Search for the cell housing the specified text and yield its [x, y] center coordinate. 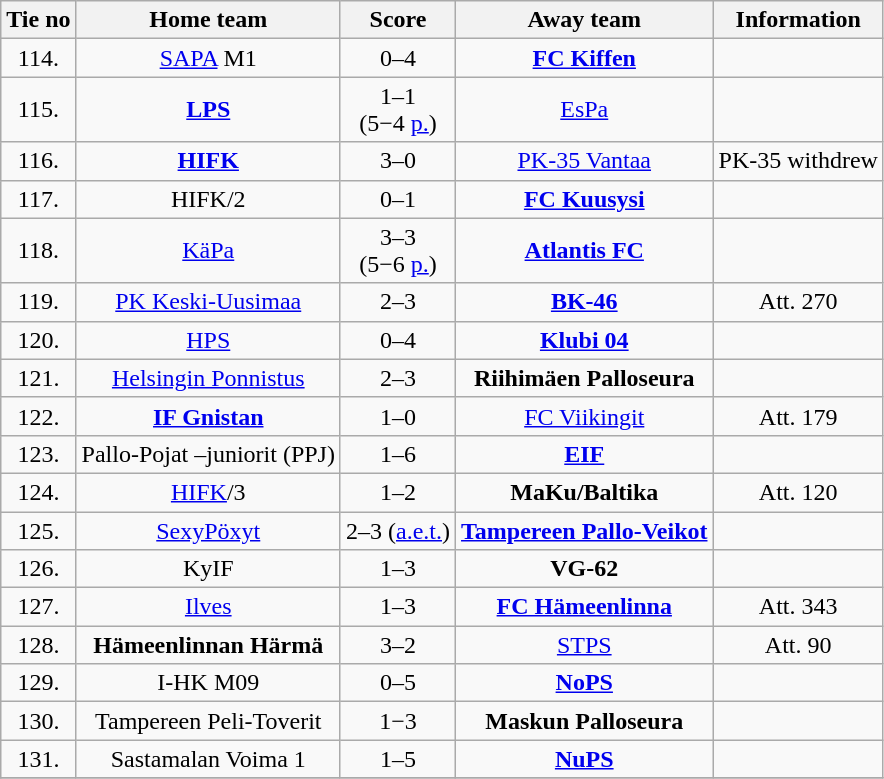
1–0 [398, 416]
128. [38, 645]
Sastamalan Voima 1 [208, 759]
HIFK/3 [208, 492]
FC Hämeenlinna [585, 607]
3–3(5−6 p.) [398, 250]
Att. 90 [798, 645]
130. [38, 721]
NoPS [585, 683]
BK-46 [585, 302]
EIF [585, 454]
KyIF [208, 569]
1–2 [398, 492]
124. [38, 492]
131. [38, 759]
Information [798, 20]
1–5 [398, 759]
123. [38, 454]
115. [38, 110]
Score [398, 20]
Home team [208, 20]
Ilves [208, 607]
Att. 343 [798, 607]
SAPA M1 [208, 58]
VG-62 [585, 569]
HIFK/2 [208, 199]
Riihimäen Palloseura [585, 378]
0–5 [398, 683]
Helsingin Ponnistus [208, 378]
Away team [585, 20]
IF Gnistan [208, 416]
Tie no [38, 20]
Att. 270 [798, 302]
126. [38, 569]
KäPa [208, 250]
Tampereen Pallo-Veikot [585, 531]
NuPS [585, 759]
STPS [585, 645]
HIFK [208, 161]
3–0 [398, 161]
PK-35 Vantaa [585, 161]
118. [38, 250]
0–1 [398, 199]
HPS [208, 340]
1−3 [398, 721]
FC Kuusysi [585, 199]
FC Viikingit [585, 416]
116. [38, 161]
Att. 179 [798, 416]
129. [38, 683]
LPS [208, 110]
120. [38, 340]
Tampereen Peli-Toverit [208, 721]
FC Kiffen [585, 58]
EsPa [585, 110]
I-HK M09 [208, 683]
1–1(5−4 p.) [398, 110]
PK-35 withdrew [798, 161]
Hämeenlinnan Härmä [208, 645]
122. [38, 416]
119. [38, 302]
PK Keski-Uusimaa [208, 302]
MaKu/Baltika [585, 492]
Atlantis FC [585, 250]
1–6 [398, 454]
Pallo-Pojat –juniorit (PPJ) [208, 454]
2–3 (a.e.t.) [398, 531]
Att. 120 [798, 492]
121. [38, 378]
Maskun Palloseura [585, 721]
SexyPöxyt [208, 531]
125. [38, 531]
Klubi 04 [585, 340]
3–2 [398, 645]
127. [38, 607]
114. [38, 58]
117. [38, 199]
